Determine the [x, y] coordinate at the center of the cell enclosing the given text.  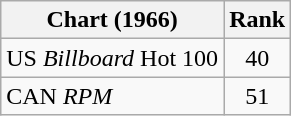
Rank [258, 20]
CAN RPM [112, 96]
40 [258, 58]
US Billboard Hot 100 [112, 58]
Chart (1966) [112, 20]
51 [258, 96]
